Return the [X, Y] coordinate for the center point of the cell that contains the specified text.  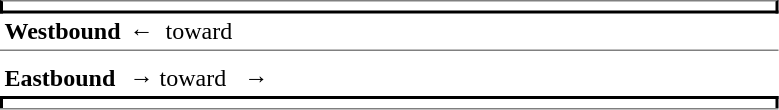
Eastbound [62, 78]
← toward [452, 32]
Westbound [62, 32]
→ toward → [452, 78]
